Return (x, y) of the center of cell containing provided text 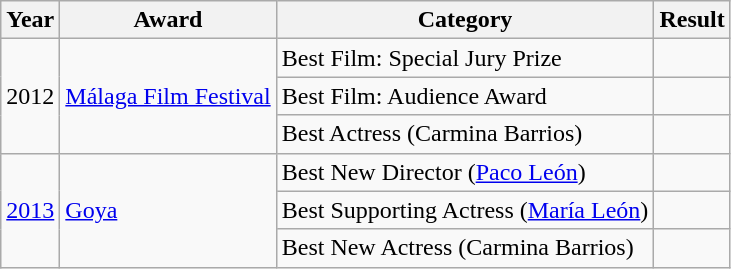
Best New Director (Paco León) (465, 172)
Best Supporting Actress (María León) (465, 210)
Goya (168, 210)
Best Film: Audience Award (465, 96)
2013 (30, 210)
Award (168, 20)
Category (465, 20)
Málaga Film Festival (168, 96)
Best Actress (Carmina Barrios) (465, 134)
Best New Actress (Carmina Barrios) (465, 248)
2012 (30, 96)
Year (30, 20)
Result (692, 20)
Best Film: Special Jury Prize (465, 58)
